Return the [X, Y] coordinate for the center point of the cell that contains the specified text.  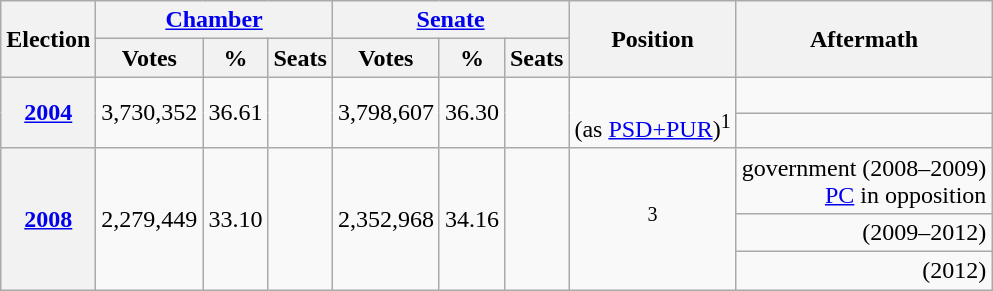
2008 [48, 218]
Aftermath [864, 39]
(2012) [864, 271]
3,798,607 [386, 113]
government (2008–2009)PC in opposition [864, 180]
(as PSD+PUR)1 [652, 113]
2,352,968 [386, 218]
Election [48, 39]
3 [652, 218]
3,730,352 [150, 113]
Chamber [214, 20]
34.16 [472, 218]
Senate [450, 20]
36.30 [472, 113]
Position [652, 39]
36.61 [236, 113]
33.10 [236, 218]
2,279,449 [150, 218]
(2009–2012) [864, 232]
2004 [48, 113]
